Return the (X, Y) coordinate for the center point of the cell that contains the specified text.  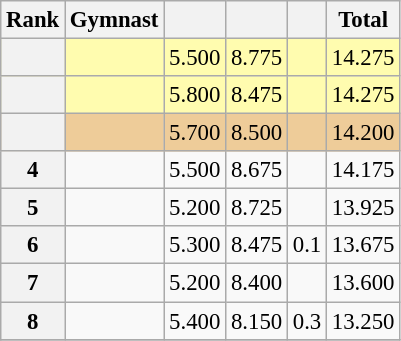
7 (33, 283)
14.175 (364, 170)
5.300 (195, 245)
6 (33, 245)
8 (33, 321)
Total (364, 20)
5.700 (195, 133)
13.675 (364, 245)
8.150 (257, 321)
13.250 (364, 321)
Gymnast (114, 20)
8.500 (257, 133)
8.400 (257, 283)
0.3 (306, 321)
Rank (33, 20)
4 (33, 170)
0.1 (306, 245)
8.725 (257, 208)
13.600 (364, 283)
5.400 (195, 321)
14.200 (364, 133)
5.800 (195, 95)
13.925 (364, 208)
8.775 (257, 58)
5 (33, 208)
8.675 (257, 170)
